Capture the cell that displays the provided text and extract its [X, Y] central coordinate. 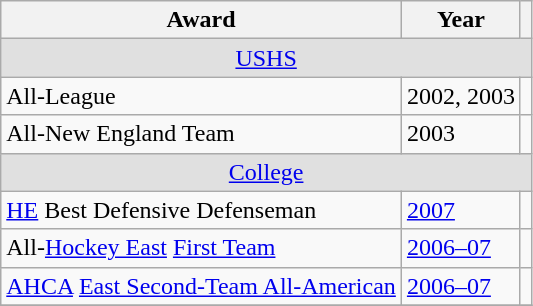
2007 [460, 210]
Year [460, 20]
All-New England Team [202, 134]
HE Best Defensive Defenseman [202, 210]
AHCA East Second-Team All-American [202, 286]
All-Hockey East First Team [202, 248]
College [266, 172]
Award [202, 20]
2002, 2003 [460, 96]
All-League [202, 96]
USHS [266, 58]
2003 [460, 134]
